Locate the cell with the specified text and output its (x, y) center coordinate. 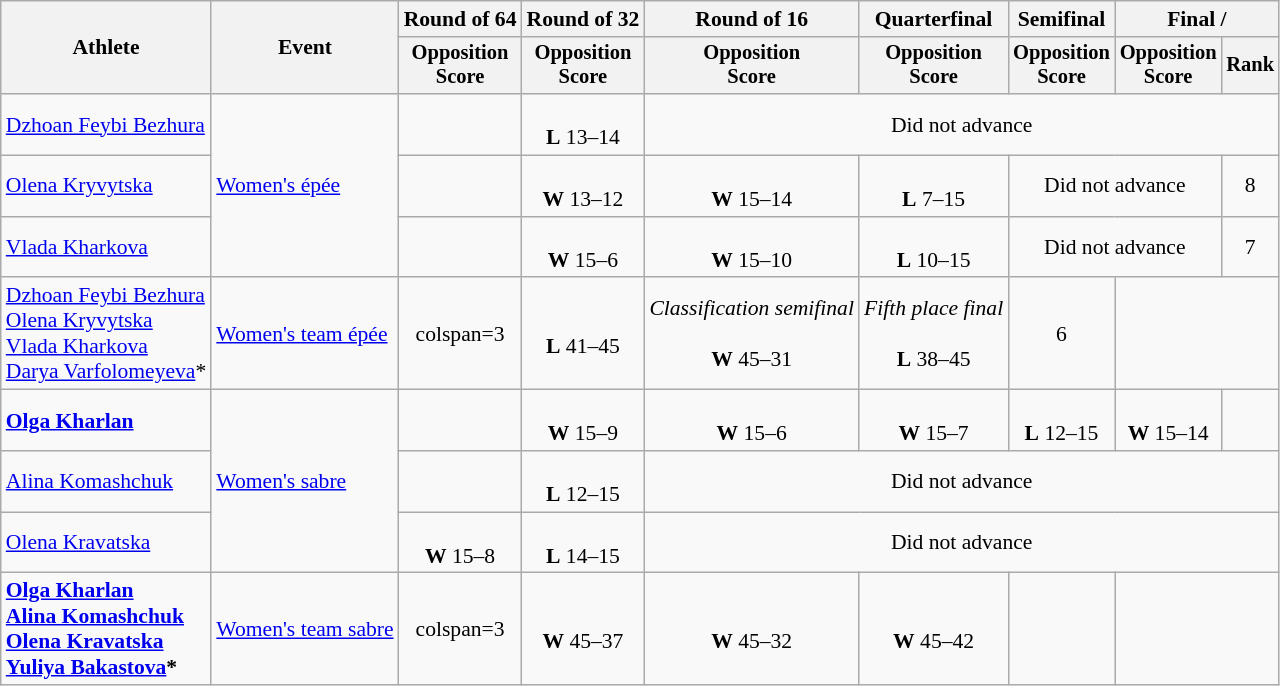
Dzhoan Feybi Bezhura (106, 124)
Women's team sabre (304, 629)
Classification semifinalW 45–31 (752, 334)
Quarterfinal (934, 19)
8 (1250, 186)
Women's sabre (304, 482)
L 10–15 (934, 248)
W 45–37 (582, 629)
Olena Kravatska (106, 542)
Rank (1250, 66)
Round of 32 (582, 19)
Alina Komashchuk (106, 482)
L 7–15 (934, 186)
Athlete (106, 48)
Vlada Kharkova (106, 248)
Olena Kryvytska (106, 186)
Women's team épée (304, 334)
Round of 16 (752, 19)
Fifth place finalL 38–45 (934, 334)
L 13–14 (582, 124)
Final / (1197, 19)
Dzhoan Feybi BezhuraOlena KryvytskaVlada KharkovaDarya Varfolomeyeva* (106, 334)
Olga Kharlan (106, 420)
W 45–42 (934, 629)
7 (1250, 248)
W 15–7 (934, 420)
6 (1062, 334)
W 15–8 (460, 542)
Women's épée (304, 186)
W 15–9 (582, 420)
Olga KharlanAlina KomashchukOlena KravatskaYuliya Bakastova* (106, 629)
W 13–12 (582, 186)
L 41–45 (582, 334)
Event (304, 48)
L 14–15 (582, 542)
W 15–10 (752, 248)
Semifinal (1062, 19)
W 45–32 (752, 629)
Round of 64 (460, 19)
